Determine the (x, y) coordinate at the center of the cell enclosing the given text.  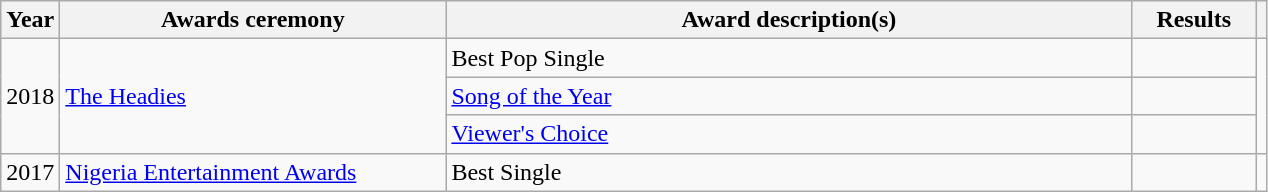
Year (30, 20)
Viewer's Choice (789, 134)
Award description(s) (789, 20)
The Headies (253, 96)
Best Single (789, 172)
Awards ceremony (253, 20)
Results (1194, 20)
Nigeria Entertainment Awards (253, 172)
2017 (30, 172)
2018 (30, 96)
Best Pop Single (789, 58)
Song of the Year (789, 96)
